Capture the cell that displays the provided text and extract its [x, y] central coordinate. 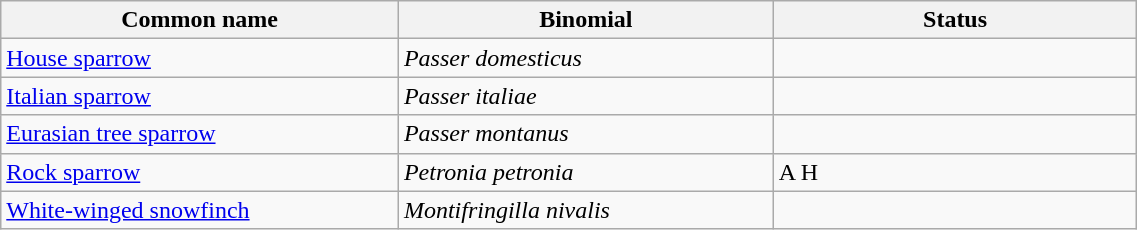
Passer domesticus [586, 58]
Binomial [586, 20]
Rock sparrow [200, 172]
Eurasian tree sparrow [200, 134]
Status [955, 20]
Common name [200, 20]
Montifringilla nivalis [586, 210]
Petronia petronia [586, 172]
Italian sparrow [200, 96]
House sparrow [200, 58]
Passer italiae [586, 96]
A H [955, 172]
Passer montanus [586, 134]
White-winged snowfinch [200, 210]
